Search for the cell housing the specified text and yield its (x, y) center coordinate. 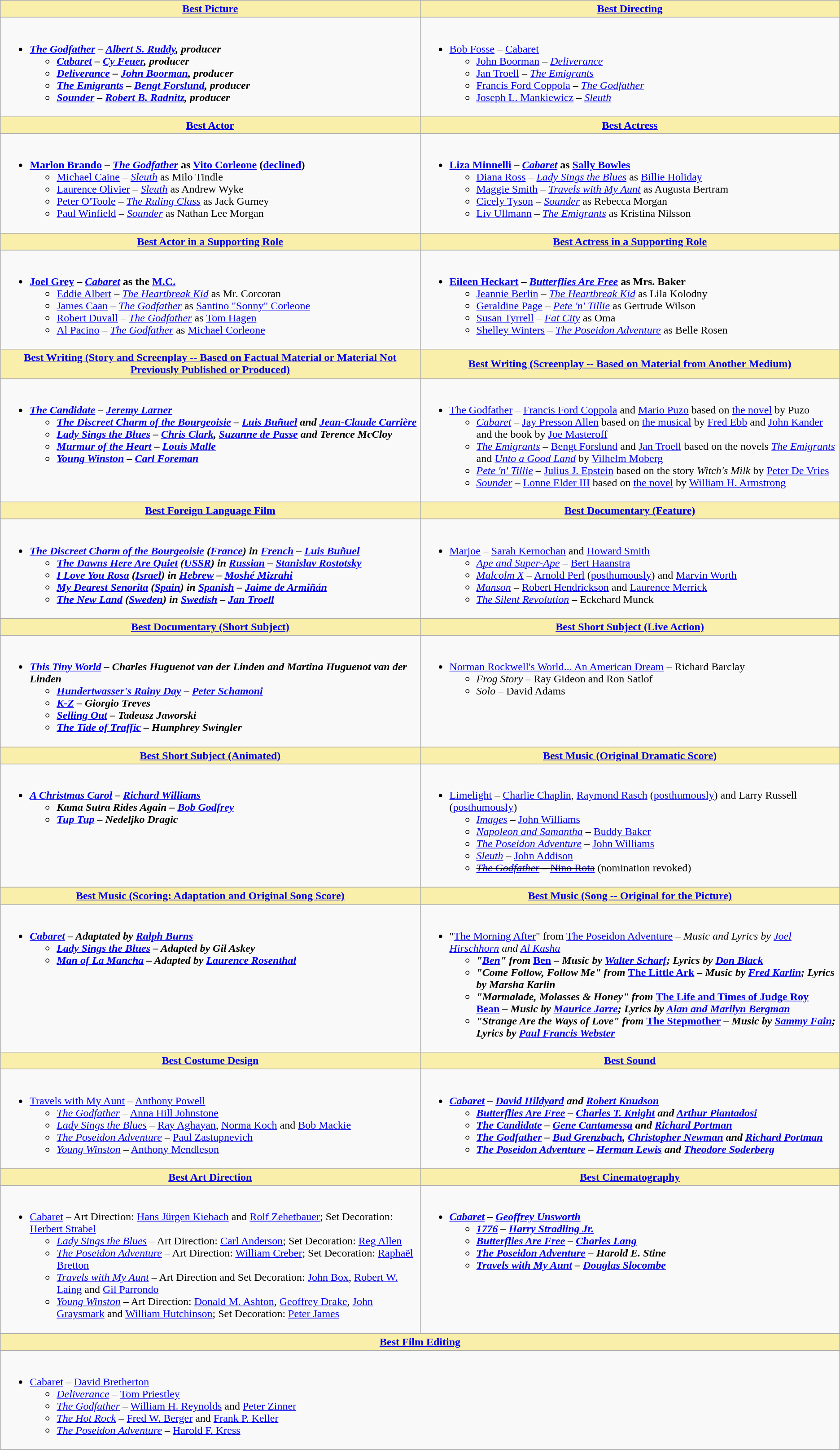
A Christmas Carol – Richard WilliamsKama Sutra Rides Again – Bob GodfreyTup Tup – Nedeljko Dragic (210, 826)
Best Film Editing (420, 1342)
Best Sound (630, 1061)
Best Picture (210, 9)
Best Art Direction (210, 1177)
Best Writing (Screenplay -- Based on Material from Another Medium) (630, 364)
Cabaret – Adaptated by Ralph BurnsLady Sings the Blues – Adapted by Gil AskeyMan of La Mancha – Adapted by Laurence Rosenthal (210, 979)
Best Short Subject (Animated) (210, 756)
Best Foreign Language Film (210, 510)
Best Actor in a Supporting Role (210, 242)
Best Documentary (Short Subject) (210, 627)
Best Actress (630, 125)
Best Writing (Story and Screenplay -- Based on Factual Material or Material Not Previously Published or Produced) (210, 364)
Best Costume Design (210, 1061)
Best Documentary (Feature) (630, 510)
Best Cinematography (630, 1177)
Best Actor (210, 125)
Best Directing (630, 9)
Best Music (Scoring: Adaptation and Original Song Score) (210, 896)
Best Short Subject (Live Action) (630, 627)
Bob Fosse – CabaretJohn Boorman – DeliveranceJan Troell – The EmigrantsFrancis Ford Coppola – The GodfatherJoseph L. Mankiewicz – Sleuth (630, 67)
Best Actress in a Supporting Role (630, 242)
Norman Rockwell's World... An American Dream – Richard BarclayFrog Story – Ray Gideon and Ron SatlofSolo – David Adams (630, 691)
Best Music (Song -- Original for the Picture) (630, 896)
Best Music (Original Dramatic Score) (630, 756)
